Search for the cell housing the specified text and yield its (X, Y) center coordinate. 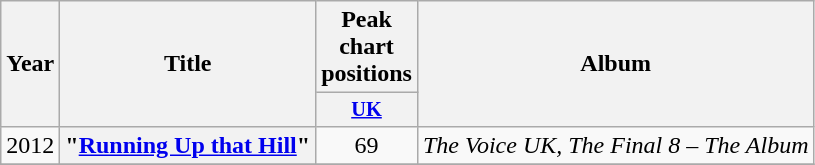
Year (30, 64)
Album (616, 64)
The Voice UK, The Final 8 – The Album (616, 145)
Title (188, 64)
"Running Up that Hill" (188, 145)
UK (367, 110)
69 (367, 145)
Peak chart positions (367, 47)
2012 (30, 145)
